For the text-containing cell, return its midpoint in (x, y) coordinate format. 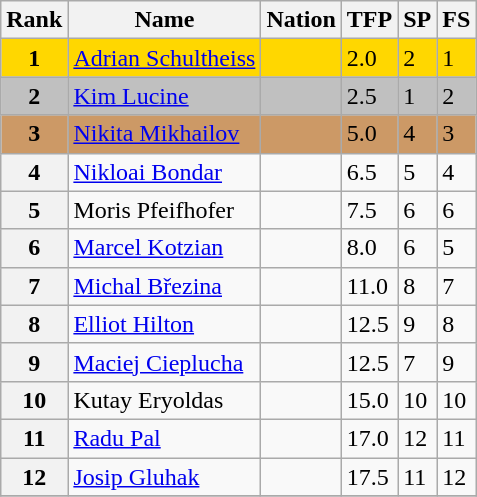
Elliot Hilton (164, 324)
5.0 (369, 134)
Kim Lucine (164, 96)
FS (456, 20)
Name (164, 20)
TFP (369, 20)
Marcel Kotzian (164, 248)
Moris Pfeifhofer (164, 210)
Maciej Cieplucha (164, 362)
Radu Pal (164, 438)
Josip Gluhak (164, 477)
2.0 (369, 58)
Adrian Schultheiss (164, 58)
Rank (34, 20)
8.0 (369, 248)
6.5 (369, 172)
SP (418, 20)
2.5 (369, 96)
17.0 (369, 438)
15.0 (369, 400)
Nikita Mikhailov (164, 134)
11.0 (369, 286)
Nikloai Bondar (164, 172)
7.5 (369, 210)
17.5 (369, 477)
Michal Březina (164, 286)
Nation (301, 20)
Kutay Eryoldas (164, 400)
